Extract the [X, Y] coordinate from the center of the cell holding the provided text.  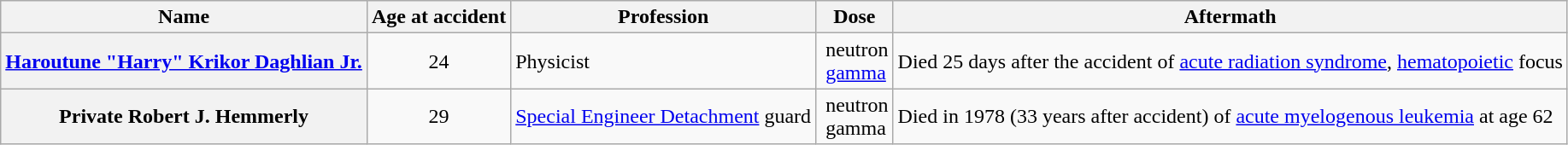
Aftermath [1230, 17]
Name [185, 17]
24 [438, 61]
29 [438, 116]
Died 25 days after the accident of acute radiation syndrome, hematopoietic focus [1230, 61]
Died in 1978 (33 years after accident) of acute myelogenous leukemia at age 62 [1230, 116]
Dose [854, 17]
Physicist [663, 61]
Age at accident [438, 17]
Private Robert J. Hemmerly [185, 116]
Special Engineer Detachment guard [663, 116]
Haroutune "Harry" Krikor Daghlian Jr. [185, 61]
Profession [663, 17]
